Determine the (X, Y) coordinate at the center of the cell enclosing the given text.  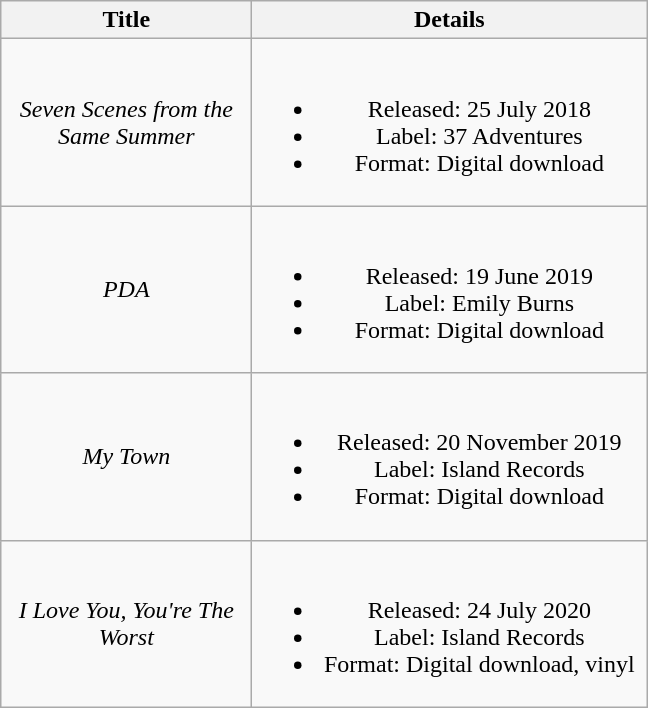
Title (126, 20)
Released: 20 November 2019Label: Island RecordsFormat: Digital download (450, 456)
Seven Scenes from the Same Summer (126, 122)
Details (450, 20)
I Love You, You're The Worst (126, 624)
My Town (126, 456)
Released: 25 July 2018Label: 37 AdventuresFormat: Digital download (450, 122)
Released: 24 July 2020Label: Island RecordsFormat: Digital download, vinyl (450, 624)
PDA (126, 290)
Released: 19 June 2019Label: Emily BurnsFormat: Digital download (450, 290)
